Return [X, Y] of the center of cell containing provided text 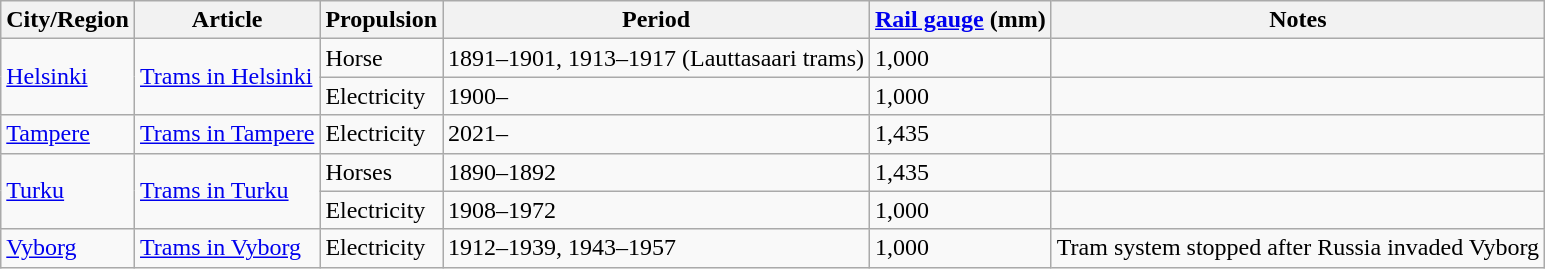
Vyborg [68, 248]
1890–1892 [656, 172]
1900– [656, 96]
Propulsion [382, 20]
Trams in Tampere [226, 134]
Trams in Turku [226, 191]
Period [656, 20]
1912–1939, 1943–1957 [656, 248]
City/Region [68, 20]
Rail gauge (mm) [961, 20]
Horses [382, 172]
Tampere [68, 134]
2021– [656, 134]
Notes [1298, 20]
Turku [68, 191]
Tram system stopped after Russia invaded Vyborg [1298, 248]
Trams in Vyborg [226, 248]
Horse [382, 58]
1908–1972 [656, 210]
Article [226, 20]
1891–1901, 1913–1917 (Lauttasaari trams) [656, 58]
Helsinki [68, 77]
Trams in Helsinki [226, 77]
